Scan for the cell matching the given text and deliver its [x, y] coordinate at center. 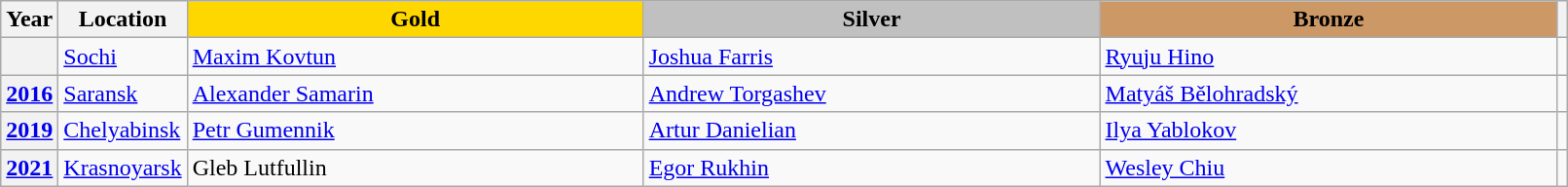
Artur Danielian [872, 131]
Sochi [123, 56]
Gold [415, 19]
Wesley Chiu [1329, 168]
Petr Gumennik [415, 131]
Silver [872, 19]
Alexander Samarin [415, 93]
Bronze [1329, 19]
2019 [29, 131]
Andrew Torgashev [872, 93]
Joshua Farris [872, 56]
Gleb Lutfullin [415, 168]
Egor Rukhin [872, 168]
Krasnoyarsk [123, 168]
2016 [29, 93]
Matyáš Bělohradský [1329, 93]
Maxim Kovtun [415, 56]
Year [29, 19]
Ryuju Hino [1329, 56]
Ilya Yablokov [1329, 131]
Chelyabinsk [123, 131]
2021 [29, 168]
Saransk [123, 93]
Location [123, 19]
